From the cell containing the given text, extract its center point as [X, Y] coordinate. 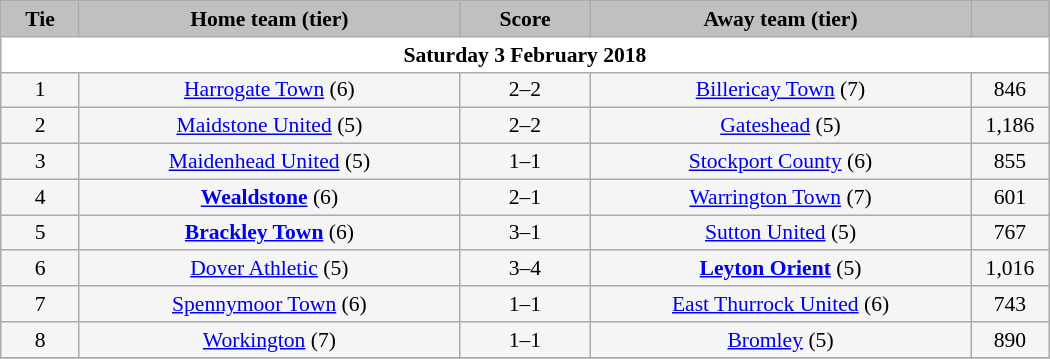
767 [1010, 233]
Spennymoor Town (6) [269, 304]
6 [40, 269]
1,186 [1010, 126]
Leyton Orient (5) [781, 269]
601 [1010, 197]
1 [40, 90]
Saturday 3 February 2018 [525, 55]
Maidenhead United (5) [269, 162]
Harrogate Town (6) [269, 90]
3 [40, 162]
846 [1010, 90]
Stockport County (6) [781, 162]
Dover Athletic (5) [269, 269]
4 [40, 197]
Tie [40, 19]
Bromley (5) [781, 340]
Warrington Town (7) [781, 197]
855 [1010, 162]
7 [40, 304]
Away team (tier) [781, 19]
Workington (7) [269, 340]
1,016 [1010, 269]
890 [1010, 340]
East Thurrock United (6) [781, 304]
Score [524, 19]
8 [40, 340]
743 [1010, 304]
2 [40, 126]
Billericay Town (7) [781, 90]
2–1 [524, 197]
5 [40, 233]
3–4 [524, 269]
Maidstone United (5) [269, 126]
Gateshead (5) [781, 126]
Wealdstone (6) [269, 197]
Brackley Town (6) [269, 233]
3–1 [524, 233]
Sutton United (5) [781, 233]
Home team (tier) [269, 19]
